Detect which cell encompasses the target text, then output its [x, y] center coordinate. 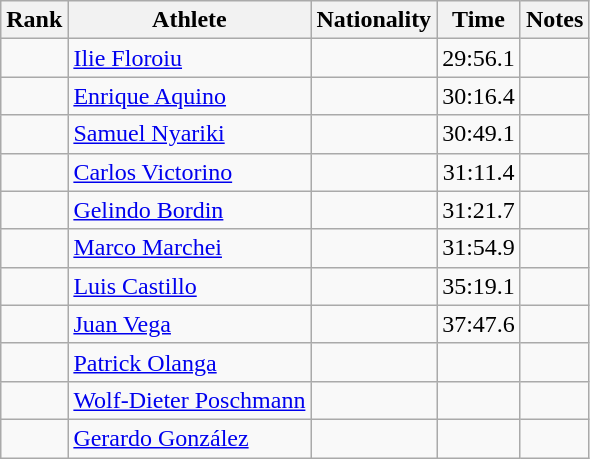
37:47.6 [479, 324]
Marco Marchei [190, 248]
Juan Vega [190, 324]
Luis Castillo [190, 286]
30:49.1 [479, 134]
Athlete [190, 20]
Carlos Victorino [190, 172]
Gerardo González [190, 438]
Wolf-Dieter Poschmann [190, 400]
Rank [34, 20]
Samuel Nyariki [190, 134]
Enrique Aquino [190, 96]
Patrick Olanga [190, 362]
Time [479, 20]
35:19.1 [479, 286]
31:11.4 [479, 172]
Nationality [374, 20]
31:21.7 [479, 210]
29:56.1 [479, 58]
30:16.4 [479, 96]
Ilie Floroiu [190, 58]
Gelindo Bordin [190, 210]
Notes [554, 20]
31:54.9 [479, 248]
